Return the [X, Y] coordinate for the center point of the cell that contains the specified text.  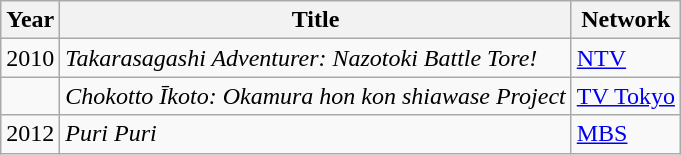
Year [30, 20]
2012 [30, 134]
NTV [626, 58]
Title [316, 20]
Network [626, 20]
TV Tokyo [626, 96]
Puri Puri [316, 134]
MBS [626, 134]
2010 [30, 58]
Chokotto Īkoto: Okamura hon kon shiawase Project [316, 96]
Takarasagashi Adventurer: Nazotoki Battle Tore! [316, 58]
